Return the (X, Y) coordinate for the center point of the cell that contains the specified text.  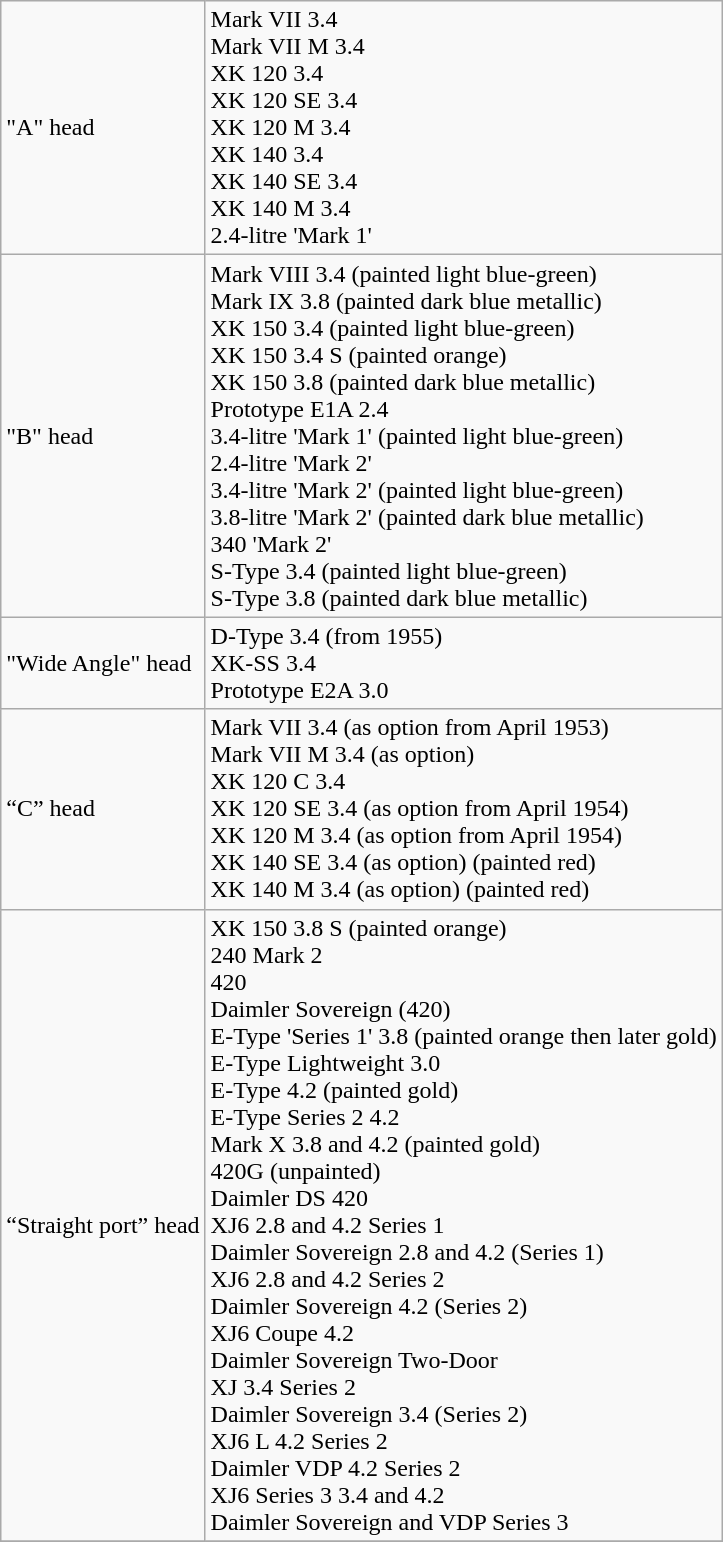
"A" head (103, 128)
D-Type 3.4 (from 1955) XK-SS 3.4 Prototype E2A 3.0 (464, 663)
"Wide Angle" head (103, 663)
"B" head (103, 436)
Mark VII 3.4Mark VII M 3.4XK 120 3.4XK 120 SE 3.4XK 120 M 3.4XK 140 3.4XK 140 SE 3.4 XK 140 M 3.4 2.4-litre 'Mark 1' (464, 128)
“C” head (103, 809)
“Straight port” head (103, 1225)
